Return (x, y) of the center of cell containing provided text 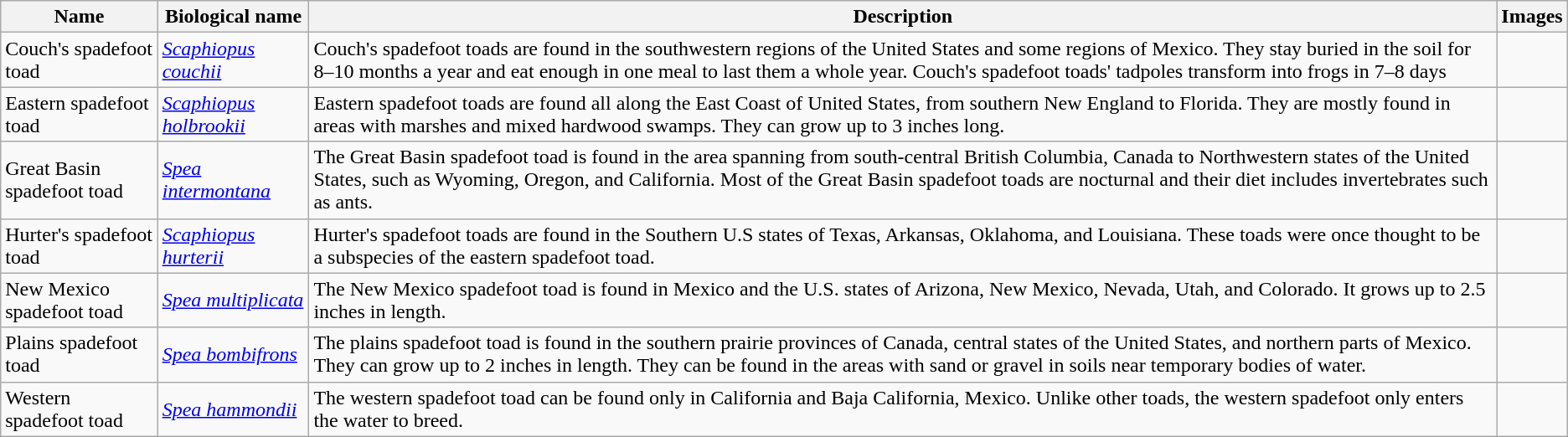
Name (79, 17)
Spea bombifrons (233, 355)
Description (903, 17)
Great Basin spadefoot toad (79, 180)
Biological name (233, 17)
Spea hammondii (233, 409)
Hurter's spadefoot toad (79, 246)
Western spadefoot toad (79, 409)
Spea multiplicata (233, 300)
Images (1532, 17)
Scaphiopus couchii (233, 60)
Plains spadefoot toad (79, 355)
New Mexico spadefoot toad (79, 300)
Scaphiopus hurterii (233, 246)
Scaphiopus holbrookii (233, 114)
Spea intermontana (233, 180)
Eastern spadefoot toad (79, 114)
Couch's spadefoot toad (79, 60)
